Output the [x, y] coordinate of the center of the cell containing the given text.  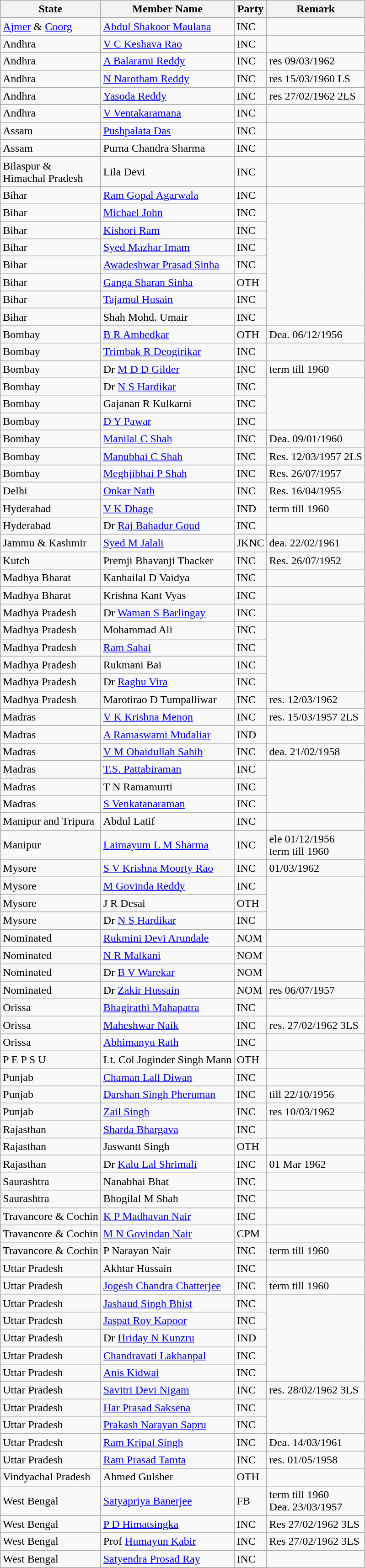
V K Dhage [167, 509]
FB [251, 1500]
res 10/03/1962 [316, 1112]
P D Himatsingka [167, 1524]
Zail Singh [167, 1112]
Gajanan R Kulkarni [167, 404]
Res. 26/07/1952 [316, 561]
Purna Chandra Sharma [167, 148]
Res. 12/03/1957 2LS [316, 456]
Mohammad Ali [167, 630]
P Narayan Nair [167, 1251]
Chaman Lall Diwan [167, 1077]
Remark [316, 9]
Dea. 14/03/1961 [316, 1442]
Vindyachal Pradesh [50, 1477]
res. 01/05/1958 [316, 1460]
term till 1960 Dea. 23/03/1957 [316, 1500]
dea. 22/02/1961 [316, 543]
Maheshwar Naik [167, 1025]
Ahmed Gulsher [167, 1477]
01 Mar 1962 [316, 1164]
Dr Raj Bahadur Goud [167, 526]
N Narotham Reddy [167, 79]
Manubhai C Shah [167, 456]
CPM [251, 1234]
Abhimanyu Rath [167, 1042]
JKNC [251, 543]
Dr Raghu Vira [167, 682]
Dea. 06/12/1956 [316, 334]
Marotirao D Tumpalliwar [167, 699]
Satyendra Prosad Ray [167, 1559]
Res. 16/04/1955 [316, 491]
res. 27/02/1962 3LS [316, 1025]
Dr Hriday N Kunzru [167, 1338]
Manilal C Shah [167, 439]
dea. 21/02/1958 [316, 752]
T.S. Pattabiraman [167, 769]
B R Ambedkar [167, 334]
V Ventakaramana [167, 113]
Awadeshwar Prasad Sinha [167, 265]
T N Ramamurti [167, 786]
D Y Pawar [167, 421]
Onkar Nath [167, 491]
res. 28/02/1962 3LS [316, 1390]
Syed M Jalali [167, 543]
Ganga Sharan Sinha [167, 282]
res. 15/03/1957 2LS [316, 717]
Savitri Devi Nigam [167, 1390]
Dr Waman S Barlingay [167, 613]
Rukmani Bai [167, 665]
res 15/03/1960 LS [316, 79]
Akhtar Hussain [167, 1268]
Shah Mohd. Umair [167, 317]
Prakash Narayan Sapru [167, 1425]
V C Keshava Rao [167, 44]
Lt. Col Joginder Singh Mann [167, 1059]
Nanabhai Bhat [167, 1181]
Krishna Kant Vyas [167, 595]
Res. 26/07/1957 [316, 473]
K P Madhavan Nair [167, 1216]
Bhogilal M Shah [167, 1199]
V K Krishna Menon [167, 717]
State [50, 9]
Dr Zakir Hussain [167, 990]
P E P S U [50, 1059]
Syed Mazhar Imam [167, 248]
Lila Devi [167, 172]
res 09/03/1962 [316, 61]
M Govinda Reddy [167, 886]
Trimbak R Deogirikar [167, 352]
Tajamul Husain [167, 300]
A Ramaswami Mudaliar [167, 734]
Sharda Bhargava [167, 1129]
Manipur [50, 845]
Bhagirathi Mahapatra [167, 1007]
till 22/10/1956 [316, 1095]
Yasoda Reddy [167, 96]
S Venkatanaraman [167, 804]
Party [251, 9]
Dr M D D Gilder [167, 369]
Laimayum L M Sharma [167, 845]
Darshan Singh Pheruman [167, 1095]
A Balarami Reddy [167, 61]
Bilaspur & Himachal Pradesh [50, 172]
Dr B V Warekar [167, 973]
Chandravati Lakhanpal [167, 1356]
Abdul Latif [167, 821]
S V Krishna Moorty Rao [167, 869]
Member Name [167, 9]
Ram Gopal Agarwala [167, 195]
Pushpalata Das [167, 131]
M N Govindan Nair [167, 1234]
Meghjibhai P Shah [167, 473]
Ajmer & Coorg [50, 26]
Satyapriya Banerjee [167, 1500]
Jashaud Singh Bhist [167, 1303]
Jogesh Chandra Chatterjee [167, 1286]
01/03/1962 [316, 869]
Anis Kidwai [167, 1373]
res. 12/03/1962 [316, 699]
Rukmini Devi Arundale [167, 938]
Har Prasad Saksena [167, 1408]
V M Obaidullah Sahib [167, 752]
Prof Humayun Kabir [167, 1542]
Jaspat Roy Kapoor [167, 1320]
Kanhailal D Vaidya [167, 578]
Ram Sahai [167, 647]
Michael John [167, 212]
res 06/07/1957 [316, 990]
Manipur and Tripura [50, 821]
Delhi [50, 491]
Dea. 09/01/1960 [316, 439]
res 27/02/1962 2LS [316, 96]
Ram Prasad Tamta [167, 1460]
Kishori Ram [167, 230]
Jammu & Kashmir [50, 543]
Ram Kripal Singh [167, 1442]
Premji Bhavanji Thacker [167, 561]
N R Malkani [167, 955]
Jaswantt Singh [167, 1147]
ele 01/12/1956 term till 1960 [316, 845]
Kutch [50, 561]
Abdul Shakoor Maulana [167, 26]
J R Desai [167, 903]
Dr Kalu Lal Shrimali [167, 1164]
